Identify which cell holds the provided text, then report its [x, y] central coordinate. 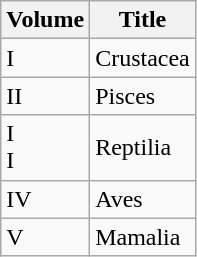
I [46, 58]
Pisces [143, 96]
Aves [143, 199]
V [46, 237]
Reptilia [143, 148]
Mamalia [143, 237]
IV [46, 199]
Title [143, 20]
Volume [46, 20]
Crustacea [143, 58]
